Find where the given text appears and provide that cell's center as (X, Y) coordinate. 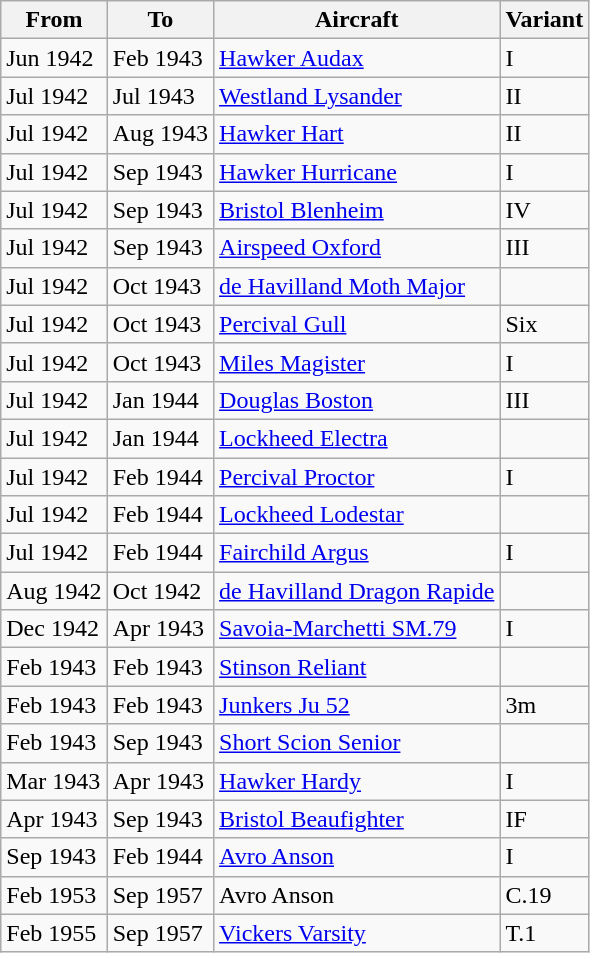
Percival Proctor (357, 477)
Hawker Hardy (357, 781)
Airspeed Oxford (357, 248)
Bristol Beaufighter (357, 819)
Six (544, 324)
T.1 (544, 933)
Westland Lysander (357, 96)
Aug 1943 (160, 134)
Hawker Hurricane (357, 172)
Jul 1943 (160, 96)
Miles Magister (357, 362)
Oct 1942 (160, 591)
Percival Gull (357, 324)
3m (544, 705)
Jun 1942 (54, 58)
Douglas Boston (357, 400)
Vickers Varsity (357, 933)
Hawker Audax (357, 58)
Lockheed Lodestar (357, 515)
Savoia-Marchetti SM.79 (357, 629)
Bristol Blenheim (357, 210)
From (54, 20)
de Havilland Moth Major (357, 286)
Stinson Reliant (357, 667)
Short Scion Senior (357, 743)
Fairchild Argus (357, 553)
C.19 (544, 895)
Lockheed Electra (357, 438)
Variant (544, 20)
To (160, 20)
IF (544, 819)
Aircraft (357, 20)
Feb 1953 (54, 895)
Hawker Hart (357, 134)
Dec 1942 (54, 629)
IV (544, 210)
Junkers Ju 52 (357, 705)
Feb 1955 (54, 933)
Aug 1942 (54, 591)
Mar 1943 (54, 781)
de Havilland Dragon Rapide (357, 591)
